Find where the given text appears and provide that cell's center as [x, y] coordinate. 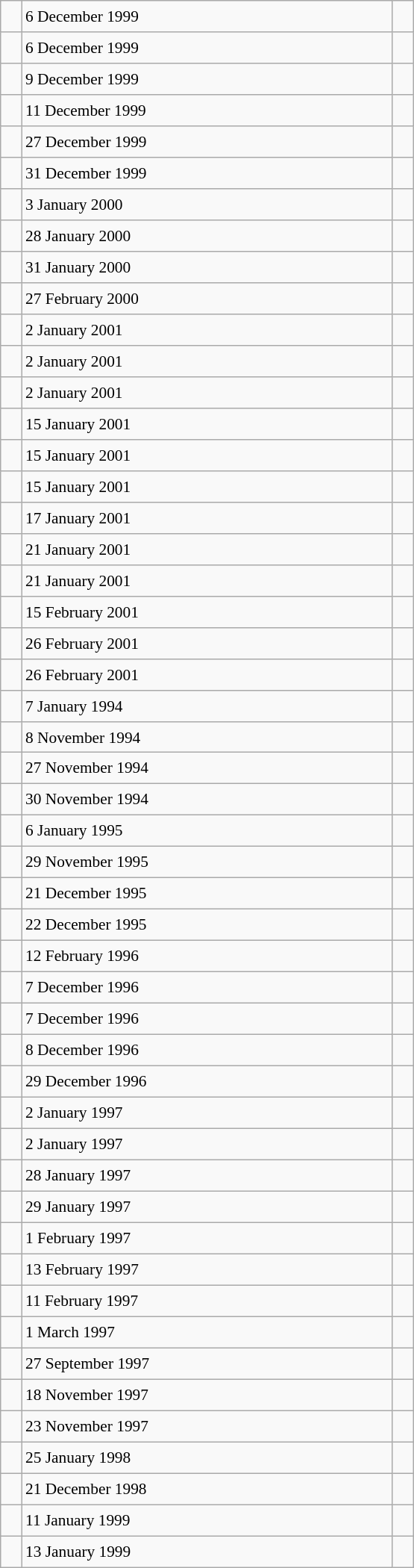
30 November 1994 [207, 800]
27 December 1999 [207, 142]
22 December 1995 [207, 925]
13 February 1997 [207, 1269]
27 September 1997 [207, 1363]
8 December 1996 [207, 1051]
18 November 1997 [207, 1395]
11 January 1999 [207, 1520]
21 December 1998 [207, 1489]
17 January 2001 [207, 517]
29 November 1995 [207, 862]
29 December 1996 [207, 1082]
21 December 1995 [207, 894]
1 March 1997 [207, 1332]
27 November 1994 [207, 768]
3 January 2000 [207, 205]
7 January 1994 [207, 706]
11 December 1999 [207, 111]
1 February 1997 [207, 1238]
27 February 2000 [207, 299]
15 February 2001 [207, 612]
12 February 1996 [207, 956]
31 January 2000 [207, 267]
11 February 1997 [207, 1301]
6 January 1995 [207, 831]
8 November 1994 [207, 737]
28 January 2000 [207, 236]
9 December 1999 [207, 79]
29 January 1997 [207, 1207]
25 January 1998 [207, 1457]
28 January 1997 [207, 1175]
23 November 1997 [207, 1426]
31 December 1999 [207, 173]
13 January 1999 [207, 1552]
